Output the [x, y] coordinate of the center of the cell containing the given text.  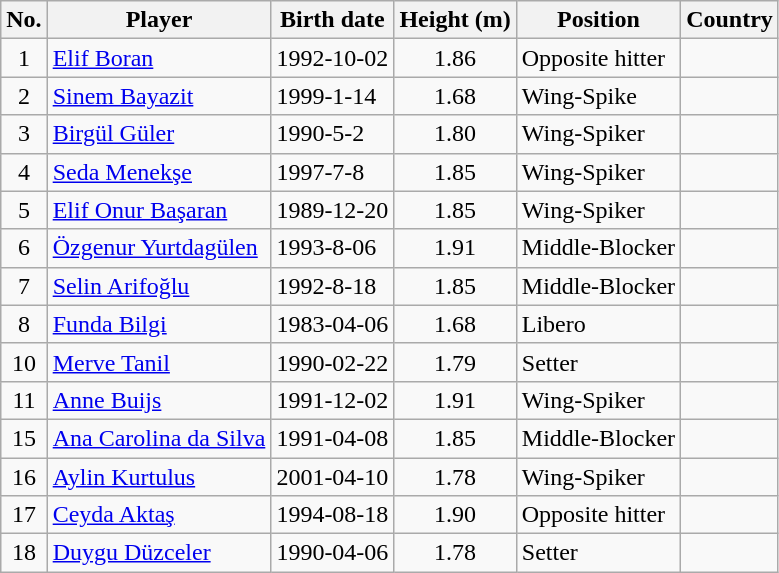
2 [24, 96]
Özgenur Yurtdagülen [159, 248]
1983-04-06 [332, 324]
1.80 [455, 134]
Country [730, 20]
Birgül Güler [159, 134]
1994-08-18 [332, 515]
10 [24, 362]
7 [24, 286]
1999-1-14 [332, 96]
1.90 [455, 515]
16 [24, 477]
Ceyda Aktaş [159, 515]
17 [24, 515]
Selin Arifoğlu [159, 286]
Ana Carolina da Silva [159, 438]
15 [24, 438]
6 [24, 248]
Duygu Düzceler [159, 553]
No. [24, 20]
11 [24, 400]
1 [24, 58]
3 [24, 134]
Seda Menekşe [159, 172]
5 [24, 210]
Elif Boran [159, 58]
Player [159, 20]
Elif Onur Başaran [159, 210]
1991-12-02 [332, 400]
1997-7-8 [332, 172]
18 [24, 553]
1992-10-02 [332, 58]
Height (m) [455, 20]
1991-04-08 [332, 438]
Libero [598, 324]
Birth date [332, 20]
8 [24, 324]
1990-04-06 [332, 553]
4 [24, 172]
1989-12-20 [332, 210]
Aylin Kurtulus [159, 477]
Position [598, 20]
1990-5-2 [332, 134]
1992-8-18 [332, 286]
1.79 [455, 362]
1990-02-22 [332, 362]
Funda Bilgi [159, 324]
Wing-Spike [598, 96]
2001-04-10 [332, 477]
1993-8-06 [332, 248]
1.86 [455, 58]
Anne Buijs [159, 400]
Merve Tanil [159, 362]
Sinem Bayazit [159, 96]
